Scan for the cell matching the given text and deliver its (x, y) coordinate at center. 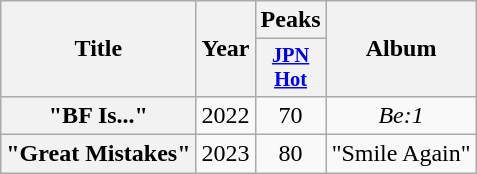
2022 (226, 115)
Peaks (290, 20)
"BF Is..." (98, 115)
Title (98, 49)
2023 (226, 154)
Year (226, 49)
70 (290, 115)
JPNHot (290, 68)
Be:1 (401, 115)
"Great Mistakes" (98, 154)
Album (401, 49)
80 (290, 154)
"Smile Again" (401, 154)
